Search for the cell housing the specified text and yield its (X, Y) center coordinate. 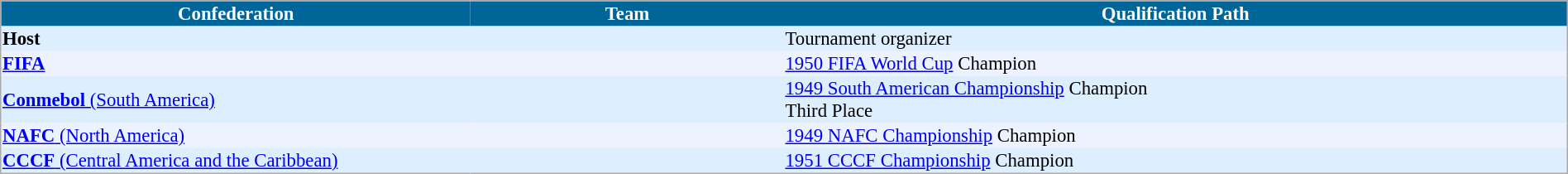
Qualification Path (1176, 13)
1949 South American Championship Champion Third Place (1176, 99)
CCCF (Central America and the Caribbean) (236, 161)
Conmebol (South America) (236, 99)
NAFC (North America) (236, 135)
Team (627, 13)
1950 FIFA World Cup Champion (1176, 64)
Host (236, 39)
1949 NAFC Championship Champion (1176, 135)
1951 CCCF Championship Champion (1176, 161)
Confederation (236, 13)
Tournament organizer (1176, 39)
FIFA (236, 64)
